For the text-containing cell, return its midpoint in (x, y) coordinate format. 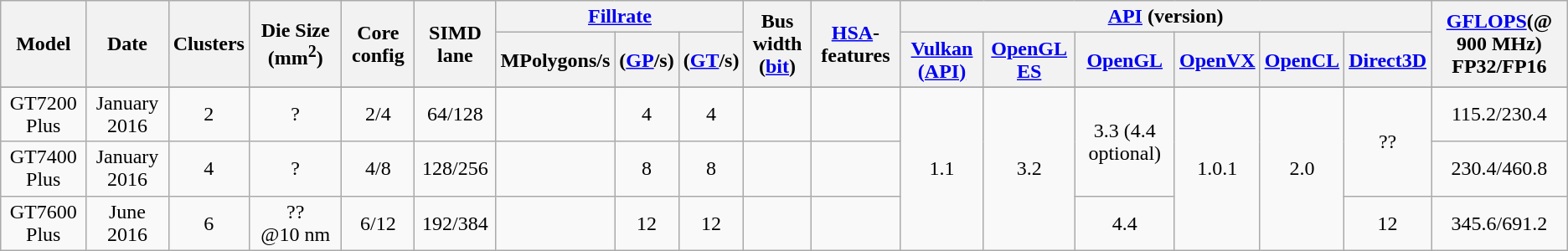
345.6/691.2 (1499, 223)
OpenGL ES (1029, 60)
6/12 (379, 223)
?? (1388, 141)
OpenVX (1217, 60)
Bus width(bit) (777, 44)
June 2016 (127, 223)
Clusters (209, 44)
API (version) (1166, 17)
2/4 (379, 114)
SIMD lane (456, 44)
HSA-features (856, 44)
Model (44, 44)
115.2/230.4 (1499, 114)
128/256 (456, 169)
2.0 (1302, 169)
3.3 (4.4 optional) (1124, 141)
GT7200 Plus (44, 114)
GT7400 Plus (44, 169)
6 (209, 223)
??@10 nm (295, 223)
2 (209, 114)
Direct3D (1388, 60)
GT7600 Plus (44, 223)
GFLOPS(@ 900 MHz)FP32/FP16 (1499, 44)
OpenGL (1124, 60)
4/8 (379, 169)
64/128 (456, 114)
Vulkan (API) (942, 60)
OpenCL (1302, 60)
Core config (379, 44)
Fillrate (620, 17)
1.1 (942, 169)
(GP/s) (647, 60)
3.2 (1029, 169)
192/384 (456, 223)
230.4/460.8 (1499, 169)
Die Size (mm2) (295, 44)
1.0.1 (1217, 169)
MPolygons/s (555, 60)
4.4 (1124, 223)
(GT/s) (711, 60)
Date (127, 44)
